Determine the [X, Y] coordinate at the center of the cell enclosing the given text.  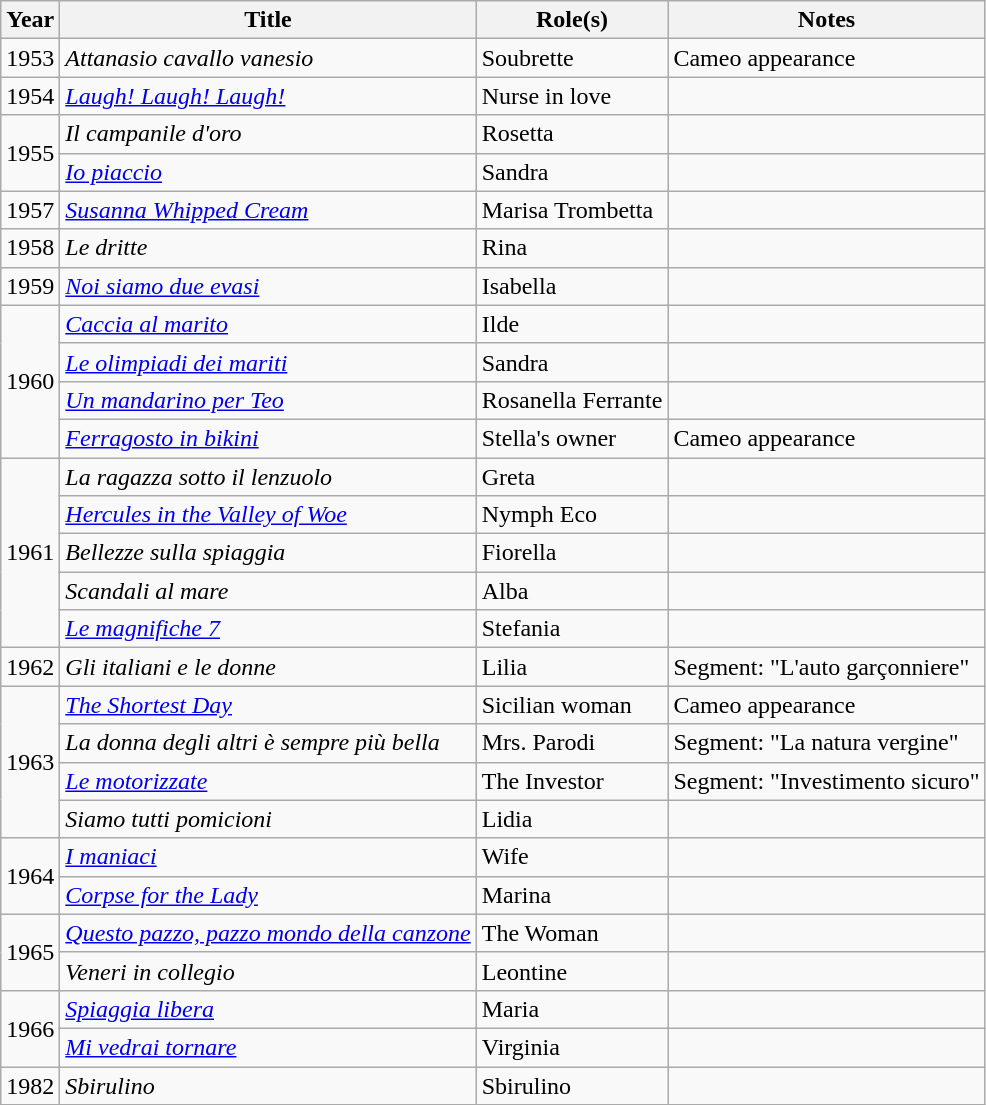
Fiorella [572, 553]
1957 [30, 210]
Noi siamo due evasi [268, 286]
1960 [30, 381]
Hercules in the Valley of Woe [268, 515]
The Shortest Day [268, 705]
Notes [826, 20]
Ferragosto in bikini [268, 438]
1964 [30, 876]
Le motorizzate [268, 781]
1961 [30, 553]
Stella's owner [572, 438]
La ragazza sotto il lenzuolo [268, 477]
Ilde [572, 324]
Bellezze sulla spiaggia [268, 553]
Role(s) [572, 20]
The Investor [572, 781]
Segment: "Investimento sicuro" [826, 781]
Susanna Whipped Cream [268, 210]
1982 [30, 1085]
Rosanella Ferrante [572, 400]
Corpse for the Lady [268, 895]
1966 [30, 1028]
Lidia [572, 819]
Attanasio cavallo vanesio [268, 58]
Spiaggia libera [268, 1009]
1965 [30, 952]
Veneri in collegio [268, 971]
Wife [572, 857]
Isabella [572, 286]
Alba [572, 591]
Nymph Eco [572, 515]
1953 [30, 58]
Questo pazzo, pazzo mondo della canzone [268, 933]
Greta [572, 477]
Caccia al marito [268, 324]
Lilia [572, 667]
Rosetta [572, 134]
1962 [30, 667]
1958 [30, 248]
La donna degli altri è sempre più bella [268, 743]
Virginia [572, 1047]
Soubrette [572, 58]
Rina [572, 248]
1954 [30, 96]
Laugh! Laugh! Laugh! [268, 96]
Le dritte [268, 248]
Year [30, 20]
Un mandarino per Teo [268, 400]
Stefania [572, 629]
Maria [572, 1009]
I maniaci [268, 857]
Gli italiani e le donne [268, 667]
Il campanile d'oro [268, 134]
Marina [572, 895]
Mrs. Parodi [572, 743]
1955 [30, 153]
Segment: "L'auto garçonniere" [826, 667]
Siamo tutti pomicioni [268, 819]
Segment: "La natura vergine" [826, 743]
1959 [30, 286]
The Woman [572, 933]
Le magnifiche 7 [268, 629]
Leontine [572, 971]
1963 [30, 762]
Nurse in love [572, 96]
Title [268, 20]
Io piaccio [268, 172]
Marisa Trombetta [572, 210]
Scandali al mare [268, 591]
Le olimpiadi dei mariti [268, 362]
Sicilian woman [572, 705]
Mi vedrai tornare [268, 1047]
